Provide the (X, Y) coordinate of the cell's center where the given text is located.  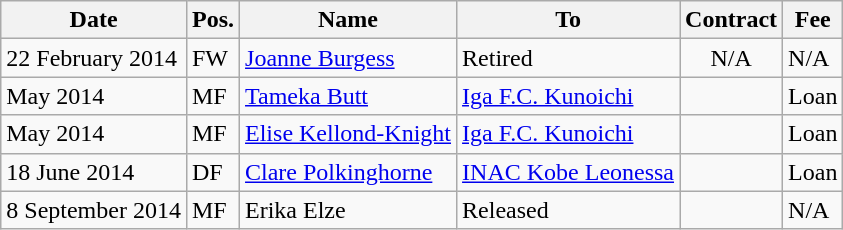
Name (348, 20)
Erika Elze (348, 210)
Tameka Butt (348, 96)
Pos. (212, 20)
FW (212, 58)
Joanne Burgess (348, 58)
8 September 2014 (94, 210)
INAC Kobe Leonessa (568, 172)
Retired (568, 58)
Fee (813, 20)
Clare Polkinghorne (348, 172)
Date (94, 20)
Released (568, 210)
To (568, 20)
Elise Kellond-Knight (348, 134)
Contract (732, 20)
18 June 2014 (94, 172)
DF (212, 172)
22 February 2014 (94, 58)
